Detect which cell encompasses the target text, then output its [X, Y] center coordinate. 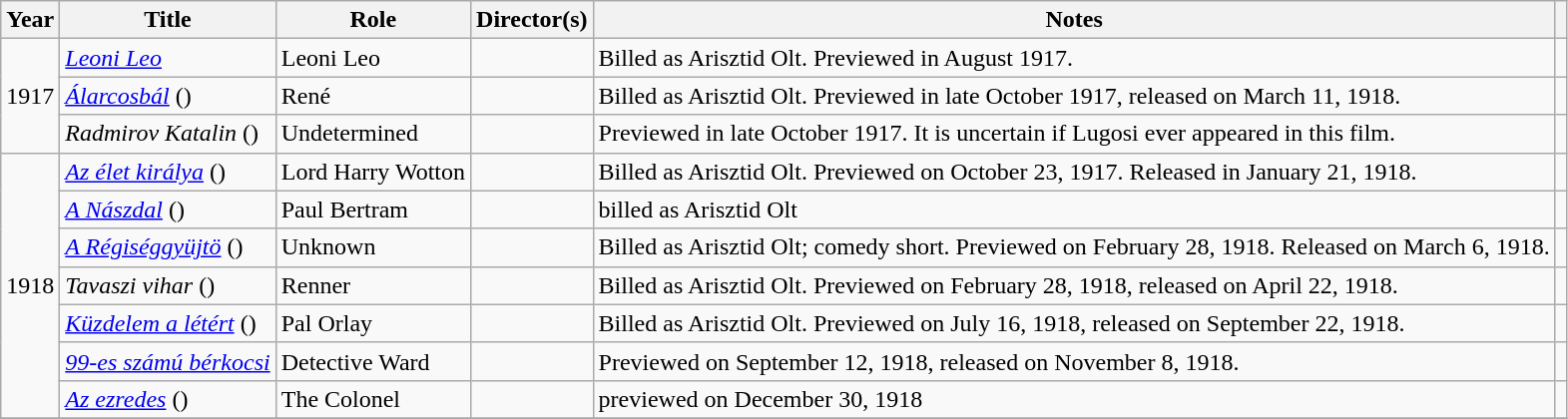
A Régiséggyüjtö () [168, 247]
Radmirov Katalin () [168, 134]
Lord Harry Wotton [373, 172]
Year [30, 20]
Title [168, 20]
Paul Bertram [373, 209]
Billed as Arisztid Olt. Previewed on July 16, 1918, released on September 22, 1918. [1074, 323]
Renner [373, 285]
Unknown [373, 247]
Previewed in late October 1917. It is uncertain if Lugosi ever appeared in this film. [1074, 134]
René [373, 96]
Az élet királya () [168, 172]
Previewed on September 12, 1918, released on November 8, 1918. [1074, 361]
Billed as Arisztid Olt. Previewed in August 1917. [1074, 58]
A Nászdal () [168, 209]
Detective Ward [373, 361]
billed as Arisztid Olt [1074, 209]
Role [373, 20]
Tavaszi vihar () [168, 285]
Billed as Arisztid Olt. Previewed in late October 1917, released on March 11, 1918. [1074, 96]
1917 [30, 96]
Director(s) [533, 20]
Pal Orlay [373, 323]
1918 [30, 285]
Billed as Arisztid Olt. Previewed on October 23, 1917. Released in January 21, 1918. [1074, 172]
99-es számú bérkocsi [168, 361]
Billed as Arisztid Olt. Previewed on February 28, 1918, released on April 22, 1918. [1074, 285]
Küzdelem a létért () [168, 323]
Álarcosbál () [168, 96]
Undetermined [373, 134]
Notes [1074, 20]
Az ezredes () [168, 399]
The Colonel [373, 399]
Billed as Arisztid Olt; comedy short. Previewed on February 28, 1918. Released on March 6, 1918. [1074, 247]
previewed on December 30, 1918 [1074, 399]
